Capture the cell that displays the provided text and extract its [X, Y] central coordinate. 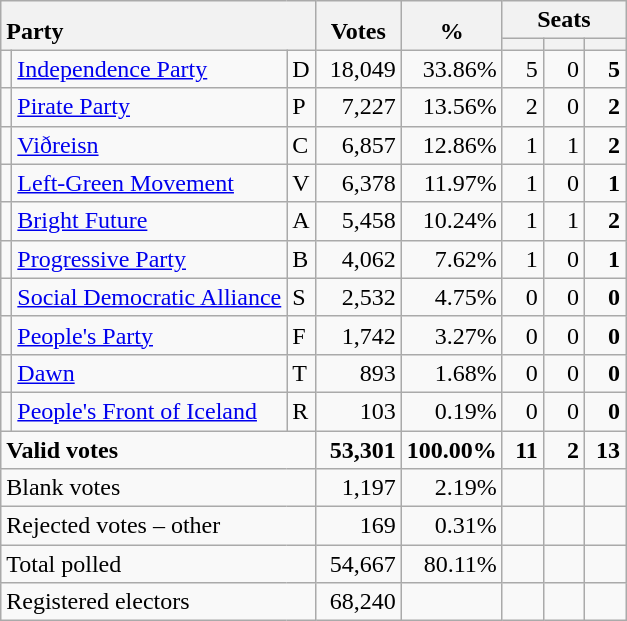
Viðreisn [150, 145]
R [301, 411]
A [301, 221]
3.27% [452, 335]
11 [522, 449]
7.62% [452, 259]
0.19% [452, 411]
1.68% [452, 373]
D [301, 69]
80.11% [452, 564]
169 [358, 526]
7,227 [358, 107]
2.19% [452, 488]
People's Front of Iceland [150, 411]
33.86% [452, 69]
100.00% [452, 449]
4,062 [358, 259]
Party [158, 26]
0.31% [452, 526]
S [301, 297]
18,049 [358, 69]
6,378 [358, 183]
C [301, 145]
68,240 [358, 602]
Total polled [158, 564]
13.56% [452, 107]
Dawn [150, 373]
Pirate Party [150, 107]
4.75% [452, 297]
Seats [564, 20]
Bright Future [150, 221]
5,458 [358, 221]
53,301 [358, 449]
T [301, 373]
103 [358, 411]
Registered electors [158, 602]
1,197 [358, 488]
Progressive Party [150, 259]
Votes [358, 26]
B [301, 259]
F [301, 335]
Valid votes [158, 449]
893 [358, 373]
54,667 [358, 564]
Rejected votes – other [158, 526]
Social Democratic Alliance [150, 297]
11.97% [452, 183]
% [452, 26]
12.86% [452, 145]
2,532 [358, 297]
Independence Party [150, 69]
P [301, 107]
People's Party [150, 335]
6,857 [358, 145]
13 [604, 449]
V [301, 183]
Blank votes [158, 488]
10.24% [452, 221]
Left-Green Movement [150, 183]
1,742 [358, 335]
